Scan for the cell matching the given text and deliver its [x, y] coordinate at center. 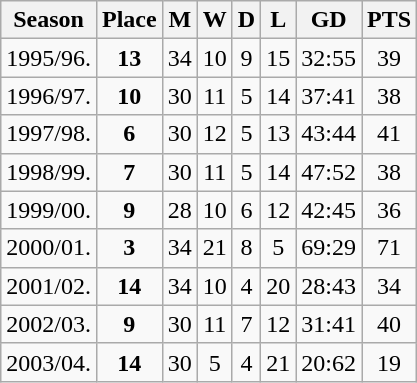
1999/00. [49, 210]
2002/03. [49, 324]
Season [49, 20]
GD [329, 20]
D [246, 20]
42:45 [329, 210]
20:62 [329, 362]
41 [390, 134]
1997/98. [49, 134]
47:52 [329, 172]
2003/04. [49, 362]
W [214, 20]
19 [390, 362]
M [180, 20]
1996/97. [49, 96]
20 [278, 286]
69:29 [329, 248]
31:41 [329, 324]
2000/01. [49, 248]
3 [129, 248]
PTS [390, 20]
28:43 [329, 286]
36 [390, 210]
71 [390, 248]
32:55 [329, 58]
40 [390, 324]
15 [278, 58]
1998/99. [49, 172]
8 [246, 248]
37:41 [329, 96]
2001/02. [49, 286]
L [278, 20]
28 [180, 210]
1995/96. [49, 58]
Place [129, 20]
39 [390, 58]
43:44 [329, 134]
